Capture the cell that displays the provided text and extract its [X, Y] central coordinate. 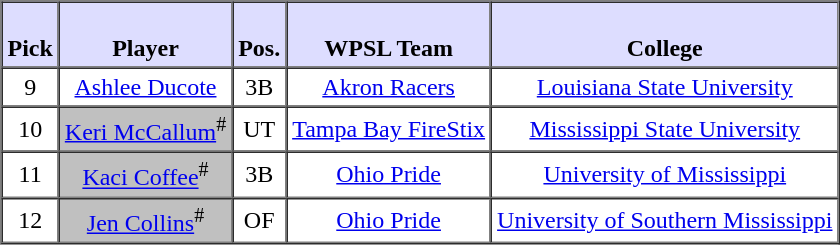
UT [259, 128]
11 [30, 174]
12 [30, 220]
University of Southern Mississippi [664, 220]
10 [30, 128]
Tampa Bay FireStix [388, 128]
9 [30, 88]
Akron Racers [388, 88]
Player [146, 35]
OF [259, 220]
Pos. [259, 35]
Jen Collins# [146, 220]
Ashlee Ducote [146, 88]
Kaci Coffee# [146, 174]
WPSL Team [388, 35]
Pick [30, 35]
Mississippi State University [664, 128]
University of Mississippi [664, 174]
Louisiana State University [664, 88]
College [664, 35]
Keri McCallum# [146, 128]
